For the text-containing cell, return its midpoint in (x, y) coordinate format. 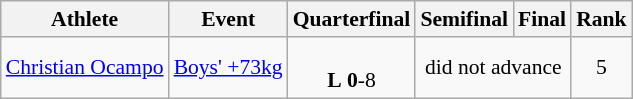
did not advance (493, 68)
Christian Ocampo (85, 68)
Event (228, 19)
5 (602, 68)
L 0-8 (352, 68)
Semifinal (464, 19)
Rank (602, 19)
Athlete (85, 19)
Quarterfinal (352, 19)
Boys' +73kg (228, 68)
Final (542, 19)
